Capture the cell that displays the provided text and extract its (x, y) central coordinate. 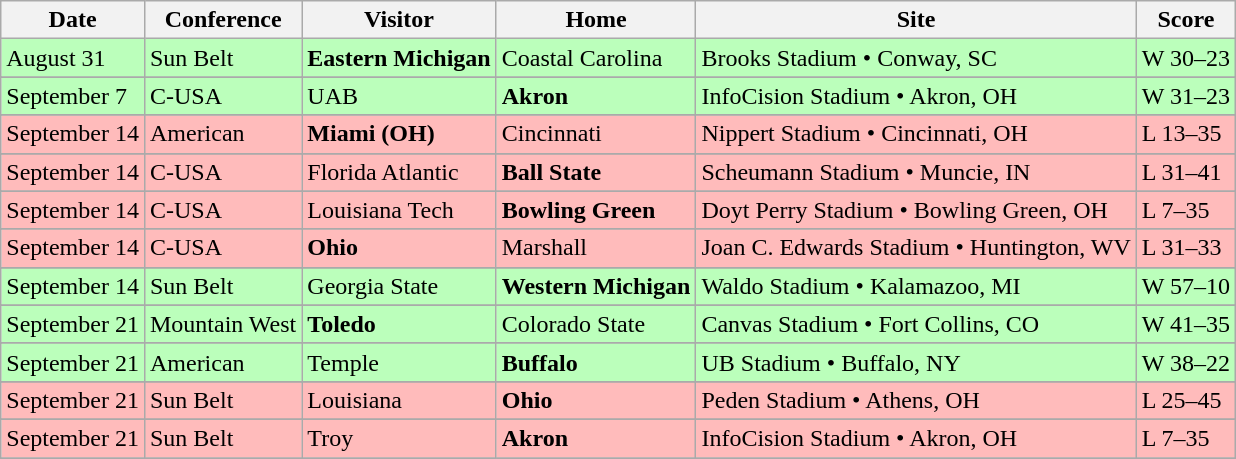
Joan C. Edwards Stadium • Huntington, WV (916, 248)
Colorado State (596, 324)
Toledo (399, 324)
Buffalo (596, 362)
Mountain West (222, 324)
Bowling Green (596, 210)
Cincinnati (596, 134)
Peden Stadium • Athens, OH (916, 400)
Site (916, 20)
September 7 (73, 96)
Marshall (596, 248)
Temple (399, 362)
Eastern Michigan (399, 58)
UB Stadium • Buffalo, NY (916, 362)
Doyt Perry Stadium • Bowling Green, OH (916, 210)
L 31–33 (1186, 248)
W 38–22 (1186, 362)
Florida Atlantic (399, 172)
Coastal Carolina (596, 58)
W 57–10 (1186, 286)
Nippert Stadium • Cincinnati, OH (916, 134)
Georgia State (399, 286)
W 31–23 (1186, 96)
L 31–41 (1186, 172)
Miami (OH) (399, 134)
Visitor (399, 20)
Score (1186, 20)
W 41–35 (1186, 324)
Scheumann Stadium • Muncie, IN (916, 172)
Ball State (596, 172)
Canvas Stadium • Fort Collins, CO (916, 324)
Troy (399, 438)
L 25–45 (1186, 400)
L 13–35 (1186, 134)
W 30–23 (1186, 58)
UAB (399, 96)
Waldo Stadium • Kalamazoo, MI (916, 286)
Date (73, 20)
Home (596, 20)
Western Michigan (596, 286)
Brooks Stadium • Conway, SC (916, 58)
Louisiana Tech (399, 210)
Conference (222, 20)
August 31 (73, 58)
Louisiana (399, 400)
